Provide the (X, Y) coordinate of the cell's center where the given text is located.  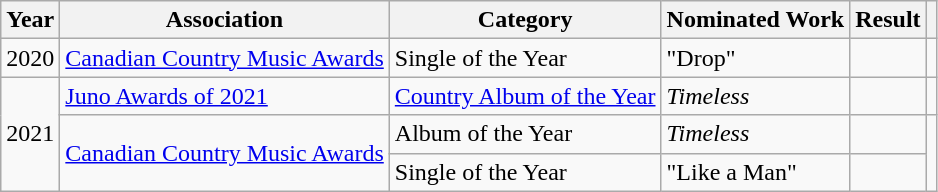
2020 (30, 58)
"Like a Man" (756, 172)
Album of the Year (525, 134)
Year (30, 20)
Association (224, 20)
2021 (30, 134)
Country Album of the Year (525, 96)
Result (888, 20)
Category (525, 20)
Juno Awards of 2021 (224, 96)
Nominated Work (756, 20)
"Drop" (756, 58)
